Return the (x, y) coordinate for the center point of the cell that contains the specified text.  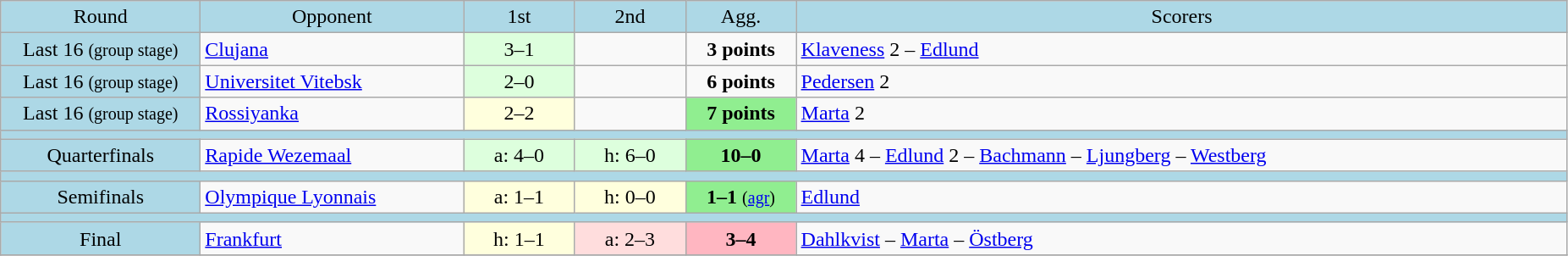
a: 4–0 (520, 155)
3 points (741, 49)
Clujana (332, 49)
Opponent (332, 17)
Scorers (1181, 17)
a: 1–1 (520, 197)
2–2 (520, 114)
Rossiyanka (332, 114)
Universitet Vitebsk (332, 81)
Semifinals (101, 197)
Pedersen 2 (1181, 81)
1–1 (agr) (741, 197)
3–4 (741, 238)
h: 6–0 (630, 155)
Round (101, 17)
Marta 2 (1181, 114)
6 points (741, 81)
Quarterfinals (101, 155)
2nd (630, 17)
Agg. (741, 17)
Final (101, 238)
10–0 (741, 155)
Olympique Lyonnais (332, 197)
Klaveness 2 – Edlund (1181, 49)
Marta 4 – Edlund 2 – Bachmann – Ljungberg – Westberg (1181, 155)
7 points (741, 114)
h: 0–0 (630, 197)
Dahlkvist – Marta – Östberg (1181, 238)
1st (520, 17)
Rapide Wezemaal (332, 155)
h: 1–1 (520, 238)
Frankfurt (332, 238)
3–1 (520, 49)
Edlund (1181, 197)
2–0 (520, 81)
a: 2–3 (630, 238)
